From the cell containing the given text, extract its center point as (x, y) coordinate. 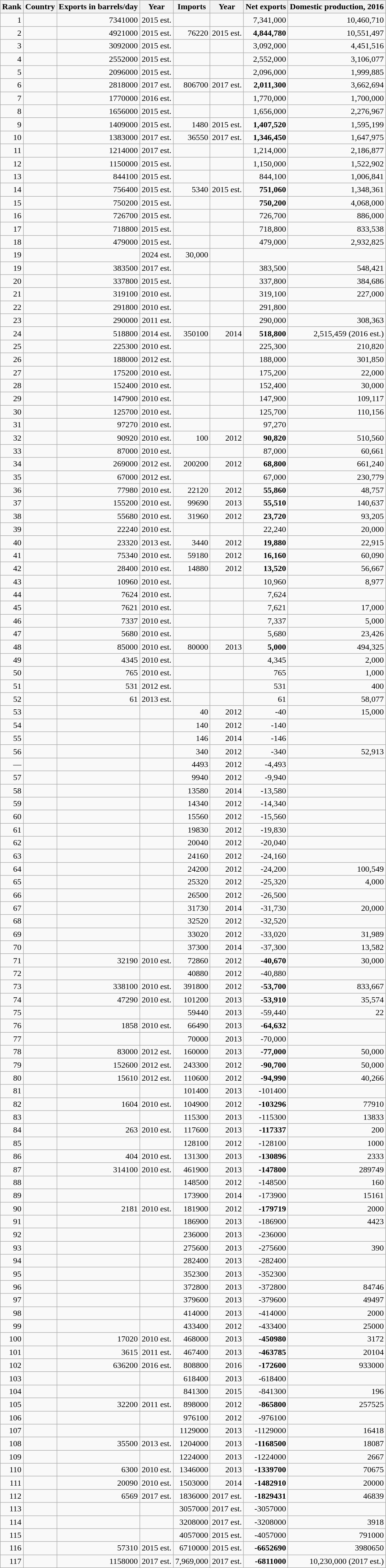
636200 (98, 1365)
236000 (192, 1235)
17020 (98, 1339)
101400 (192, 1091)
1858 (98, 1026)
200 (337, 1130)
1,522,902 (337, 164)
68 (12, 921)
87 (12, 1169)
-275600 (266, 1248)
548,421 (337, 268)
350100 (192, 333)
-172600 (266, 1365)
74 (12, 1000)
55 (12, 738)
20040 (192, 843)
19,880 (266, 542)
468000 (192, 1339)
90,820 (266, 438)
1,656,000 (266, 111)
-33,020 (266, 934)
40,266 (337, 1078)
844,100 (266, 177)
97,270 (266, 425)
379600 (192, 1300)
147,900 (266, 399)
Domestic production, 2016 (337, 7)
115 (12, 1535)
62 (12, 843)
93,205 (337, 516)
39 (12, 529)
152600 (98, 1065)
34 (12, 464)
90920 (98, 438)
78 (12, 1052)
-53,700 (266, 986)
25320 (192, 882)
101200 (192, 1000)
4423 (337, 1222)
319,100 (266, 294)
Rank (12, 7)
41 (12, 555)
461900 (192, 1169)
7 (12, 98)
-6811000 (266, 1561)
32190 (98, 960)
-9,940 (266, 777)
-352300 (266, 1274)
70 (12, 947)
479,000 (266, 242)
-128100 (266, 1143)
22,240 (266, 529)
75 (12, 1013)
76 (12, 1026)
-186900 (266, 1222)
933000 (337, 1365)
24160 (192, 856)
66490 (192, 1026)
2016 (227, 1365)
87000 (98, 451)
46 (12, 621)
225,300 (266, 346)
16 (12, 216)
49 (12, 660)
14340 (192, 804)
113 (12, 1509)
22,000 (337, 372)
97270 (98, 425)
-6652690 (266, 1548)
275600 (192, 1248)
77 (12, 1039)
263 (98, 1130)
110 (12, 1470)
23320 (98, 542)
3092000 (98, 46)
35 (12, 477)
67000 (98, 477)
55,860 (266, 490)
886,000 (337, 216)
51 (12, 686)
26500 (192, 895)
128100 (192, 1143)
14880 (192, 568)
726700 (98, 216)
750,200 (266, 203)
1346000 (192, 1470)
105 (12, 1404)
14 (12, 190)
15,000 (337, 712)
-140 (266, 725)
-236000 (266, 1235)
467400 (192, 1352)
-15,560 (266, 817)
152,400 (266, 386)
84 (12, 1130)
31730 (192, 908)
-4,493 (266, 764)
337800 (98, 281)
117 (12, 1561)
433400 (192, 1326)
1409000 (98, 124)
-148500 (266, 1182)
32520 (192, 921)
Exports in barrels/day (98, 7)
15610 (98, 1078)
-19,830 (266, 830)
726,700 (266, 216)
-433400 (266, 1326)
372800 (192, 1287)
84746 (337, 1287)
35,574 (337, 1000)
227,000 (337, 294)
101 (12, 1352)
49497 (337, 1300)
5 (12, 72)
-77,000 (266, 1052)
1204000 (192, 1444)
160000 (192, 1052)
383500 (98, 268)
1,999,885 (337, 72)
160 (337, 1182)
1,407,520 (266, 124)
400 (337, 686)
1770000 (98, 98)
186900 (192, 1222)
718800 (98, 229)
90 (12, 1208)
5680 (98, 634)
18 (12, 242)
13580 (192, 790)
131300 (192, 1156)
-147800 (266, 1169)
107 (12, 1431)
188,000 (266, 359)
1,770,000 (266, 98)
26 (12, 359)
102 (12, 1365)
56 (12, 751)
3 (12, 46)
338100 (98, 986)
8,977 (337, 582)
-173900 (266, 1195)
-130896 (266, 1156)
44 (12, 595)
58,077 (337, 699)
-3057000 (266, 1509)
47290 (98, 1000)
100,549 (337, 869)
-1224000 (266, 1457)
291,800 (266, 307)
20000 (337, 1483)
5340 (192, 190)
4345 (98, 660)
-414000 (266, 1313)
1129000 (192, 1431)
-70,000 (266, 1039)
-64,632 (266, 1026)
3980650 (337, 1548)
6569 (98, 1496)
-26,500 (266, 895)
1503000 (192, 1483)
833,538 (337, 229)
225300 (98, 346)
15 (12, 203)
806700 (192, 85)
-841300 (266, 1391)
210,820 (337, 346)
96 (12, 1287)
1214000 (98, 150)
3918 (337, 1522)
337,800 (266, 281)
2024 est. (157, 255)
7624 (98, 595)
17,000 (337, 608)
76220 (192, 33)
12 (12, 164)
-103296 (266, 1104)
289749 (337, 1169)
27 (12, 372)
13,582 (337, 947)
3172 (337, 1339)
-90,700 (266, 1065)
77910 (337, 1104)
Country (40, 7)
841300 (192, 1391)
22,915 (337, 542)
16,160 (266, 555)
3,662,694 (337, 85)
2096000 (98, 72)
7,969,000 (192, 1561)
59 (12, 804)
20104 (337, 1352)
20 (12, 281)
4,068,000 (337, 203)
290,000 (266, 320)
3057000 (192, 1509)
13833 (337, 1117)
63 (12, 856)
1383000 (98, 137)
30 (12, 412)
23 (12, 320)
2667 (337, 1457)
-31,730 (266, 908)
77980 (98, 490)
140,637 (337, 503)
104 (12, 1391)
108 (12, 1444)
2,515,459 (2016 est.) (337, 333)
756400 (98, 190)
308,363 (337, 320)
106 (12, 1418)
2 (12, 33)
2015 (227, 1391)
1836000 (192, 1496)
-24,200 (266, 869)
24200 (192, 869)
64 (12, 869)
125700 (98, 412)
-1482910 (266, 1483)
Imports (192, 7)
1,595,199 (337, 124)
66 (12, 895)
85000 (98, 647)
37 (12, 503)
4,844,780 (266, 33)
2,011,300 (266, 85)
110,156 (337, 412)
112 (12, 1496)
314100 (98, 1169)
83 (12, 1117)
52,913 (337, 751)
6710000 (192, 1548)
1,214,000 (266, 150)
-618400 (266, 1378)
518,800 (266, 333)
751,060 (266, 190)
-379600 (266, 1300)
175200 (98, 372)
146 (192, 738)
243300 (192, 1065)
67 (12, 908)
-25,320 (266, 882)
2,552,000 (266, 59)
2181 (98, 1208)
4,451,516 (337, 46)
10 (12, 137)
1,346,450 (266, 137)
80000 (192, 647)
3,106,077 (337, 59)
56,667 (337, 568)
81 (12, 1091)
60,090 (337, 555)
1,006,841 (337, 177)
28 (12, 386)
-1829431 (266, 1496)
53 (12, 712)
103 (12, 1378)
110600 (192, 1078)
976100 (192, 1418)
282400 (192, 1261)
661,240 (337, 464)
13,520 (266, 568)
87,000 (266, 451)
48 (12, 647)
10,460,710 (337, 20)
-14,340 (266, 804)
16418 (337, 1431)
-117337 (266, 1130)
3208000 (192, 1522)
111 (12, 1483)
1000 (337, 1143)
750200 (98, 203)
390 (337, 1248)
7341000 (98, 20)
31,989 (337, 934)
2,932,825 (337, 242)
99690 (192, 503)
-20,040 (266, 843)
618400 (192, 1378)
152400 (98, 386)
1480 (192, 124)
88 (12, 1182)
518800 (98, 333)
6300 (98, 1470)
23,720 (266, 516)
2,186,877 (337, 150)
290000 (98, 320)
140 (192, 725)
383,500 (266, 268)
92 (12, 1235)
2818000 (98, 85)
7,341,000 (266, 20)
4057000 (192, 1535)
33020 (192, 934)
38 (12, 516)
1150000 (98, 164)
85 (12, 1143)
58 (12, 790)
-53,910 (266, 1000)
97 (12, 1300)
50 (12, 673)
1,647,975 (337, 137)
1,000 (337, 673)
19830 (192, 830)
91 (12, 1222)
60 (12, 817)
391800 (192, 986)
22240 (98, 529)
1,150,000 (266, 164)
-59,440 (266, 1013)
1656000 (98, 111)
2,276,967 (337, 111)
9 (12, 124)
833,667 (337, 986)
15161 (337, 1195)
-450980 (266, 1339)
21 (12, 294)
36550 (192, 137)
414000 (192, 1313)
7,621 (266, 608)
7,624 (266, 595)
20090 (98, 1483)
-463785 (266, 1352)
43 (12, 582)
99 (12, 1326)
70000 (192, 1039)
82 (12, 1104)
791000 (337, 1535)
844100 (98, 177)
257525 (337, 1404)
40880 (192, 973)
-1129000 (266, 1431)
-179719 (266, 1208)
2,096,000 (266, 72)
4,000 (337, 882)
-3208000 (266, 1522)
35500 (98, 1444)
384,686 (337, 281)
59440 (192, 1013)
109 (12, 1457)
98 (12, 1313)
-146 (266, 738)
109,117 (337, 399)
36 (12, 490)
57310 (98, 1548)
-40,880 (266, 973)
32200 (98, 1404)
404 (98, 1156)
-282400 (266, 1261)
59180 (192, 555)
4493 (192, 764)
13 (12, 177)
9940 (192, 777)
Net exports (266, 7)
-115300 (266, 1117)
114 (12, 1522)
73 (12, 986)
45 (12, 608)
37300 (192, 947)
55,510 (266, 503)
10960 (98, 582)
3615 (98, 1352)
808800 (192, 1365)
1 (12, 20)
69 (12, 934)
148500 (192, 1182)
7337 (98, 621)
-340 (266, 751)
-37,300 (266, 947)
1604 (98, 1104)
181900 (192, 1208)
89 (12, 1195)
47 (12, 634)
1158000 (98, 1561)
-40,670 (266, 960)
115300 (192, 1117)
72 (12, 973)
5,680 (266, 634)
-372800 (266, 1287)
4921000 (98, 33)
7621 (98, 608)
1224000 (192, 1457)
-32,520 (266, 921)
46839 (337, 1496)
33 (12, 451)
54 (12, 725)
65 (12, 882)
117600 (192, 1130)
-94,990 (266, 1078)
15560 (192, 817)
28400 (98, 568)
23,426 (337, 634)
75340 (98, 555)
2014 est. (157, 333)
147900 (98, 399)
125,700 (266, 412)
-101400 (266, 1091)
55680 (98, 516)
86 (12, 1156)
70675 (337, 1470)
42 (12, 568)
68,800 (266, 464)
22120 (192, 490)
479000 (98, 242)
175,200 (266, 372)
— (12, 764)
1,700,000 (337, 98)
-1339700 (266, 1470)
18087 (337, 1444)
10,551,497 (337, 33)
72860 (192, 960)
3,092,000 (266, 46)
3440 (192, 542)
-13,580 (266, 790)
32 (12, 438)
79 (12, 1065)
57 (12, 777)
-40 (266, 712)
319100 (98, 294)
93 (12, 1248)
898000 (192, 1404)
4,345 (266, 660)
2333 (337, 1156)
48,757 (337, 490)
71 (12, 960)
116 (12, 1548)
-24,160 (266, 856)
29 (12, 399)
17 (12, 229)
-976100 (266, 1418)
67,000 (266, 477)
94 (12, 1261)
31960 (192, 516)
352300 (192, 1274)
80 (12, 1078)
291800 (98, 307)
196 (337, 1391)
2,000 (337, 660)
510,560 (337, 438)
1,348,361 (337, 190)
340 (192, 751)
52 (12, 699)
-4057000 (266, 1535)
301,850 (337, 359)
2552000 (98, 59)
24 (12, 333)
11 (12, 150)
60,661 (337, 451)
83000 (98, 1052)
-865800 (266, 1404)
188000 (98, 359)
95 (12, 1274)
25000 (337, 1326)
155200 (98, 503)
494,325 (337, 647)
173900 (192, 1195)
200200 (192, 464)
718,800 (266, 229)
31 (12, 425)
104900 (192, 1104)
25 (12, 346)
6 (12, 85)
4 (12, 59)
10,230,000 (2017 est.) (337, 1561)
269000 (98, 464)
8 (12, 111)
-1168500 (266, 1444)
10,960 (266, 582)
230,779 (337, 477)
7,337 (266, 621)
